Locate the cell with the specified text and output its (X, Y) center coordinate. 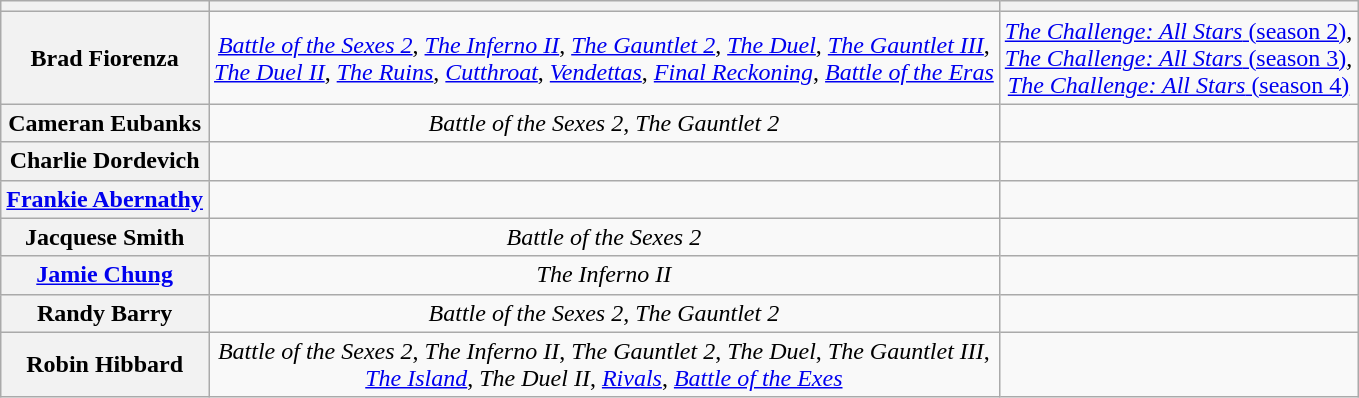
Brad Fiorenza (105, 58)
Charlie Dordevich (105, 161)
The Challenge: All Stars (season 2),The Challenge: All Stars (season 3),The Challenge: All Stars (season 4) (1178, 58)
The Inferno II (604, 275)
Battle of the Sexes 2, The Inferno II, The Gauntlet 2, The Duel, The Gauntlet III,The Island, The Duel II, Rivals, Battle of the Exes (604, 364)
Jamie Chung (105, 275)
Battle of the Sexes 2 (604, 237)
Randy Barry (105, 313)
Jacquese Smith (105, 237)
Robin Hibbard (105, 364)
Frankie Abernathy (105, 199)
Cameran Eubanks (105, 123)
